Output the [X, Y] coordinate of the center of the cell containing the given text.  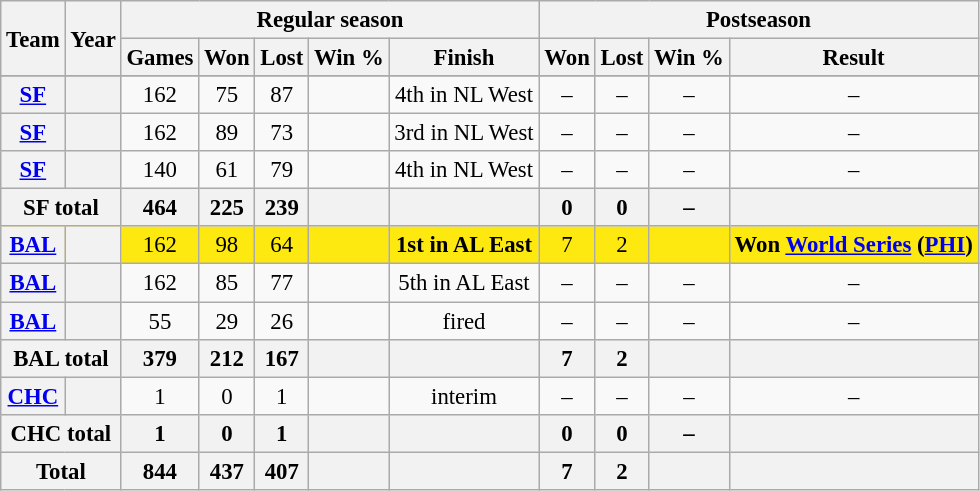
85 [227, 283]
379 [160, 358]
interim [464, 396]
Result [854, 58]
Team [33, 38]
167 [282, 358]
Games [160, 58]
75 [227, 95]
87 [282, 95]
212 [227, 358]
BAL total [61, 358]
26 [282, 321]
79 [282, 170]
CHC total [61, 433]
fired [464, 321]
239 [282, 208]
Finish [464, 58]
407 [282, 471]
Postseason [758, 20]
29 [227, 321]
77 [282, 283]
464 [160, 208]
61 [227, 170]
Total [61, 471]
1st in AL East [464, 245]
Year [93, 38]
437 [227, 471]
55 [160, 321]
89 [227, 133]
73 [282, 133]
844 [160, 471]
3rd in NL West [464, 133]
64 [282, 245]
SF total [61, 208]
98 [227, 245]
5th in AL East [464, 283]
Regular season [330, 20]
Won World Series (PHI) [854, 245]
140 [160, 170]
CHC [33, 396]
225 [227, 208]
